Scan for the cell matching the given text and deliver its (x, y) coordinate at center. 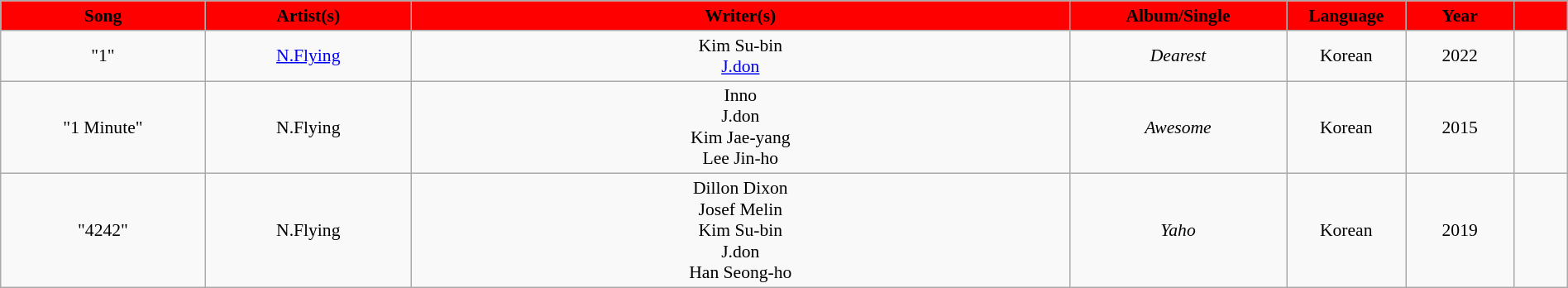
Inno J.don Kim Jae-yang Lee Jin-ho (740, 127)
Song (103, 16)
Kim Su-bin J.don (740, 55)
Dillon Dixon Josef Melin Kim Su-bin J.don Han Seong-ho (740, 231)
Artist(s) (308, 16)
"1" (103, 55)
Dearest (1178, 55)
"4242" (103, 231)
2015 (1460, 127)
Year (1460, 16)
Album/Single (1178, 16)
Awesome (1178, 127)
Language (1346, 16)
2022 (1460, 55)
Yaho (1178, 231)
"1 Minute" (103, 127)
Writer(s) (740, 16)
2019 (1460, 231)
